Detect which cell encompasses the target text, then output its [x, y] center coordinate. 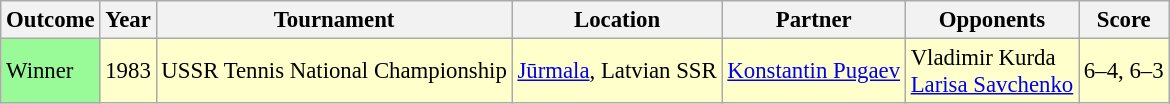
1983 [128, 72]
6–4, 6–3 [1124, 72]
Partner [814, 20]
Location [617, 20]
USSR Tennis National Championship [334, 72]
Vladimir Kurda Larisa Savchenko [992, 72]
Winner [50, 72]
Konstantin Pugaev [814, 72]
Jūrmala, Latvian SSR [617, 72]
Outcome [50, 20]
Opponents [992, 20]
Tournament [334, 20]
Year [128, 20]
Score [1124, 20]
